Return the (X, Y) coordinate for the center point of the cell that contains the specified text.  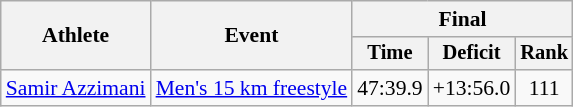
Men's 15 km freestyle (252, 88)
111 (544, 88)
Final (462, 19)
Athlete (76, 36)
Time (390, 54)
Event (252, 36)
47:39.9 (390, 88)
Deficit (472, 54)
Samir Azzimani (76, 88)
Rank (544, 54)
+13:56.0 (472, 88)
